Detect which cell encompasses the target text, then output its [x, y] center coordinate. 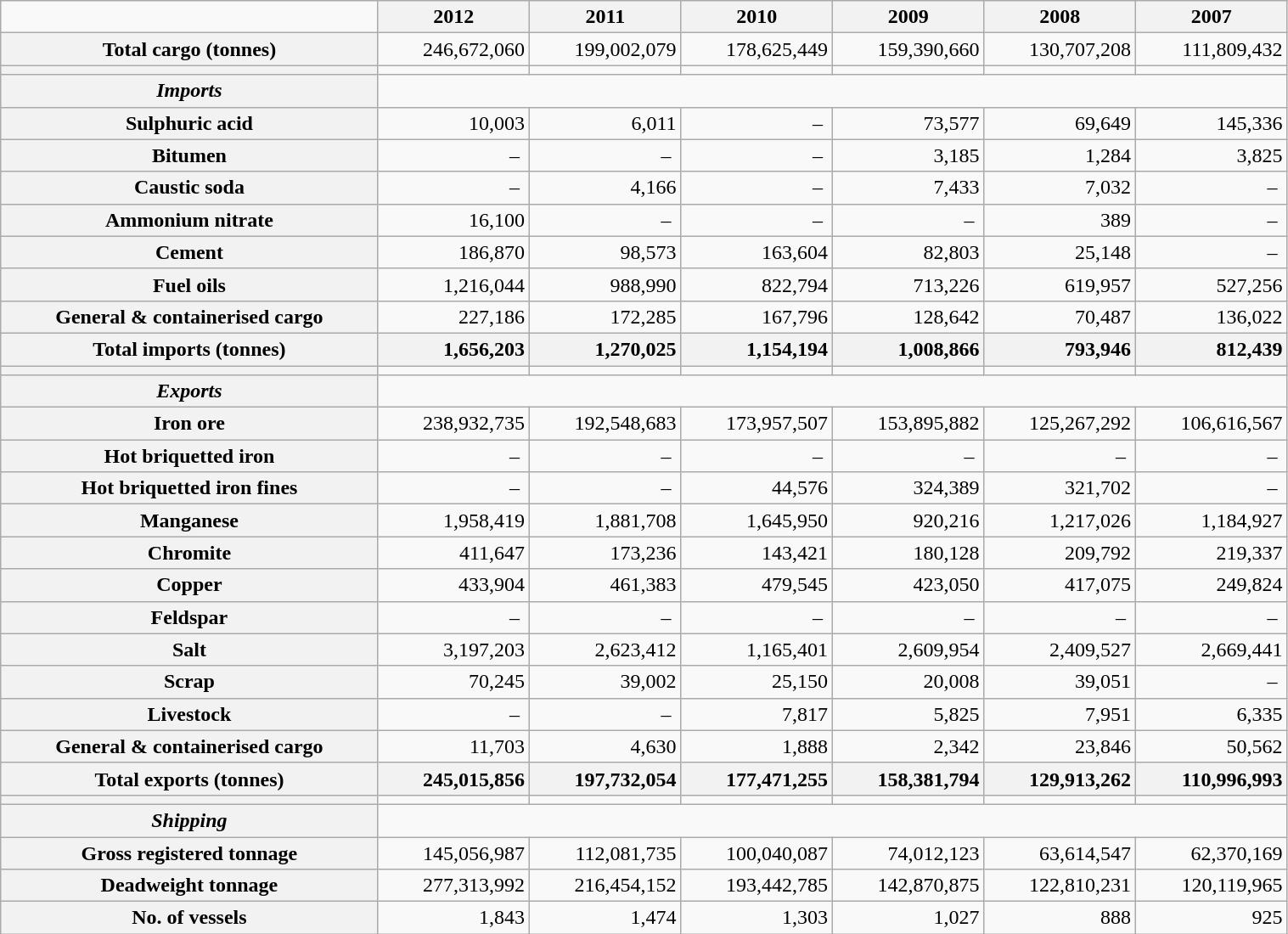
619,957 [1060, 284]
172,285 [605, 317]
62,370,169 [1212, 853]
1,474 [605, 918]
238,932,735 [453, 424]
1,888 [756, 746]
1,216,044 [453, 284]
3,197,203 [453, 650]
Scrap [189, 682]
98,573 [605, 252]
920,216 [908, 520]
130,707,208 [1060, 49]
Total imports (tonnes) [189, 349]
6,011 [605, 123]
158,381,794 [908, 779]
988,990 [605, 284]
2010 [756, 17]
321,702 [1060, 488]
25,148 [1060, 252]
Manganese [189, 520]
63,614,547 [1060, 853]
16,100 [453, 220]
25,150 [756, 682]
192,548,683 [605, 424]
167,796 [756, 317]
No. of vessels [189, 918]
1,645,950 [756, 520]
Salt [189, 650]
209,792 [1060, 553]
111,809,432 [1212, 49]
Ammonium nitrate [189, 220]
120,119,965 [1212, 886]
39,002 [605, 682]
713,226 [908, 284]
2,342 [908, 746]
145,056,987 [453, 853]
199,002,079 [605, 49]
Feldspar [189, 617]
Gross registered tonnage [189, 853]
2009 [908, 17]
82,803 [908, 252]
479,545 [756, 585]
112,081,735 [605, 853]
4,630 [605, 746]
527,256 [1212, 284]
20,008 [908, 682]
Copper [189, 585]
153,895,882 [908, 424]
5,825 [908, 714]
1,008,866 [908, 349]
249,824 [1212, 585]
1,843 [453, 918]
433,904 [453, 585]
1,284 [1060, 155]
Chromite [189, 553]
11,703 [453, 746]
145,336 [1212, 123]
1,303 [756, 918]
7,817 [756, 714]
793,946 [1060, 349]
6,335 [1212, 714]
2,623,412 [605, 650]
70,487 [1060, 317]
110,996,993 [1212, 779]
7,433 [908, 188]
411,647 [453, 553]
1,027 [908, 918]
193,442,785 [756, 886]
246,672,060 [453, 49]
Hot briquetted iron fines [189, 488]
128,642 [908, 317]
10,003 [453, 123]
1,958,419 [453, 520]
178,625,449 [756, 49]
177,471,255 [756, 779]
2012 [453, 17]
180,128 [908, 553]
423,050 [908, 585]
122,810,231 [1060, 886]
1,165,401 [756, 650]
3,185 [908, 155]
125,267,292 [1060, 424]
Total cargo (tonnes) [189, 49]
186,870 [453, 252]
1,881,708 [605, 520]
812,439 [1212, 349]
Hot briquetted iron [189, 456]
142,870,875 [908, 886]
417,075 [1060, 585]
4,166 [605, 188]
227,186 [453, 317]
1,184,927 [1212, 520]
389 [1060, 220]
Caustic soda [189, 188]
70,245 [453, 682]
Livestock [189, 714]
129,913,262 [1060, 779]
2008 [1060, 17]
2007 [1212, 17]
Fuel oils [189, 284]
2,669,441 [1212, 650]
23,846 [1060, 746]
925 [1212, 918]
3,825 [1212, 155]
Exports [189, 391]
Deadweight tonnage [189, 886]
822,794 [756, 284]
888 [1060, 918]
245,015,856 [453, 779]
173,957,507 [756, 424]
100,040,087 [756, 853]
219,337 [1212, 553]
136,022 [1212, 317]
143,421 [756, 553]
159,390,660 [908, 49]
Imports [189, 91]
1,656,203 [453, 349]
2011 [605, 17]
1,154,194 [756, 349]
Shipping [189, 820]
44,576 [756, 488]
324,389 [908, 488]
2,609,954 [908, 650]
461,383 [605, 585]
73,577 [908, 123]
1,217,026 [1060, 520]
Total exports (tonnes) [189, 779]
Iron ore [189, 424]
Sulphuric acid [189, 123]
2,409,527 [1060, 650]
74,012,123 [908, 853]
Cement [189, 252]
173,236 [605, 553]
Bitumen [189, 155]
69,649 [1060, 123]
197,732,054 [605, 779]
39,051 [1060, 682]
50,562 [1212, 746]
1,270,025 [605, 349]
106,616,567 [1212, 424]
7,951 [1060, 714]
216,454,152 [605, 886]
163,604 [756, 252]
7,032 [1060, 188]
277,313,992 [453, 886]
